Pinpoint the cell where the given text exists, returning its [x, y] midpoint coordinate. 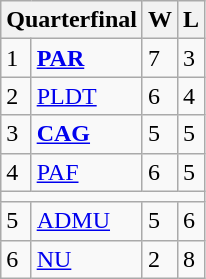
1 [16, 58]
PLDT [86, 96]
Quarterfinal [72, 20]
CAG [86, 134]
PAR [86, 58]
ADMU [86, 221]
7 [160, 58]
PAF [86, 172]
W [160, 20]
NU [86, 259]
L [192, 20]
8 [192, 259]
